Determine the (X, Y) coordinate at the center of the cell enclosing the given text.  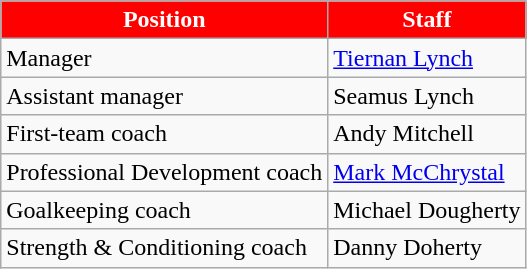
Tiernan Lynch (427, 58)
Danny Doherty (427, 248)
Andy Mitchell (427, 134)
Mark McChrystal (427, 172)
Assistant manager (164, 96)
Staff (427, 20)
Strength & Conditioning coach (164, 248)
Seamus Lynch (427, 96)
Goalkeeping coach (164, 210)
Professional Development coach (164, 172)
Michael Dougherty (427, 210)
Position (164, 20)
Manager (164, 58)
First-team coach (164, 134)
